Locate the cell with the specified text and output its [x, y] center coordinate. 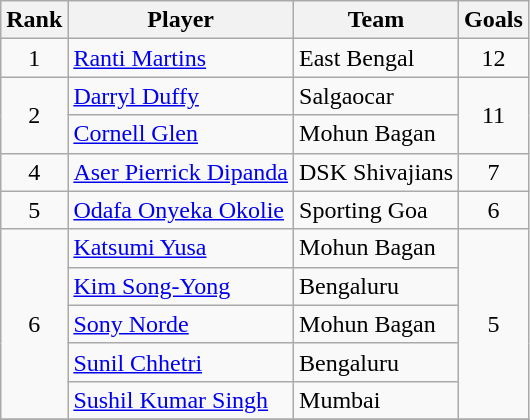
Team [376, 20]
4 [34, 172]
Cornell Glen [181, 134]
DSK Shivajians [376, 172]
Goals [494, 20]
1 [34, 58]
Sporting Goa [376, 210]
Odafa Onyeka Okolie [181, 210]
Player [181, 20]
2 [34, 115]
Ranti Martins [181, 58]
Sunil Chhetri [181, 362]
Salgaocar [376, 96]
Sony Norde [181, 324]
East Bengal [376, 58]
Darryl Duffy [181, 96]
Kim Song-Yong [181, 286]
12 [494, 58]
Katsumi Yusa [181, 248]
7 [494, 172]
Mumbai [376, 400]
Rank [34, 20]
Aser Pierrick Dipanda [181, 172]
11 [494, 115]
Sushil Kumar Singh [181, 400]
